Identify which cell holds the provided text, then report its (x, y) central coordinate. 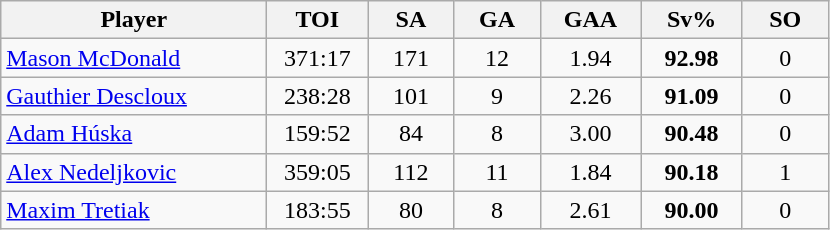
1 (785, 172)
159:52 (318, 134)
84 (411, 134)
80 (411, 210)
Player (134, 20)
11 (497, 172)
91.09 (692, 96)
92.98 (692, 58)
GAA (590, 20)
359:05 (318, 172)
171 (411, 58)
9 (497, 96)
Adam Húska (134, 134)
3.00 (590, 134)
Mason McDonald (134, 58)
1.94 (590, 58)
Gauthier Descloux (134, 96)
12 (497, 58)
SA (411, 20)
101 (411, 96)
GA (497, 20)
238:28 (318, 96)
112 (411, 172)
90.00 (692, 210)
Maxim Tretiak (134, 210)
TOI (318, 20)
Sv% (692, 20)
371:17 (318, 58)
90.18 (692, 172)
2.26 (590, 96)
SO (785, 20)
2.61 (590, 210)
90.48 (692, 134)
Alex Nedeljkovic (134, 172)
1.84 (590, 172)
183:55 (318, 210)
